Detect which cell encompasses the target text, then output its [x, y] center coordinate. 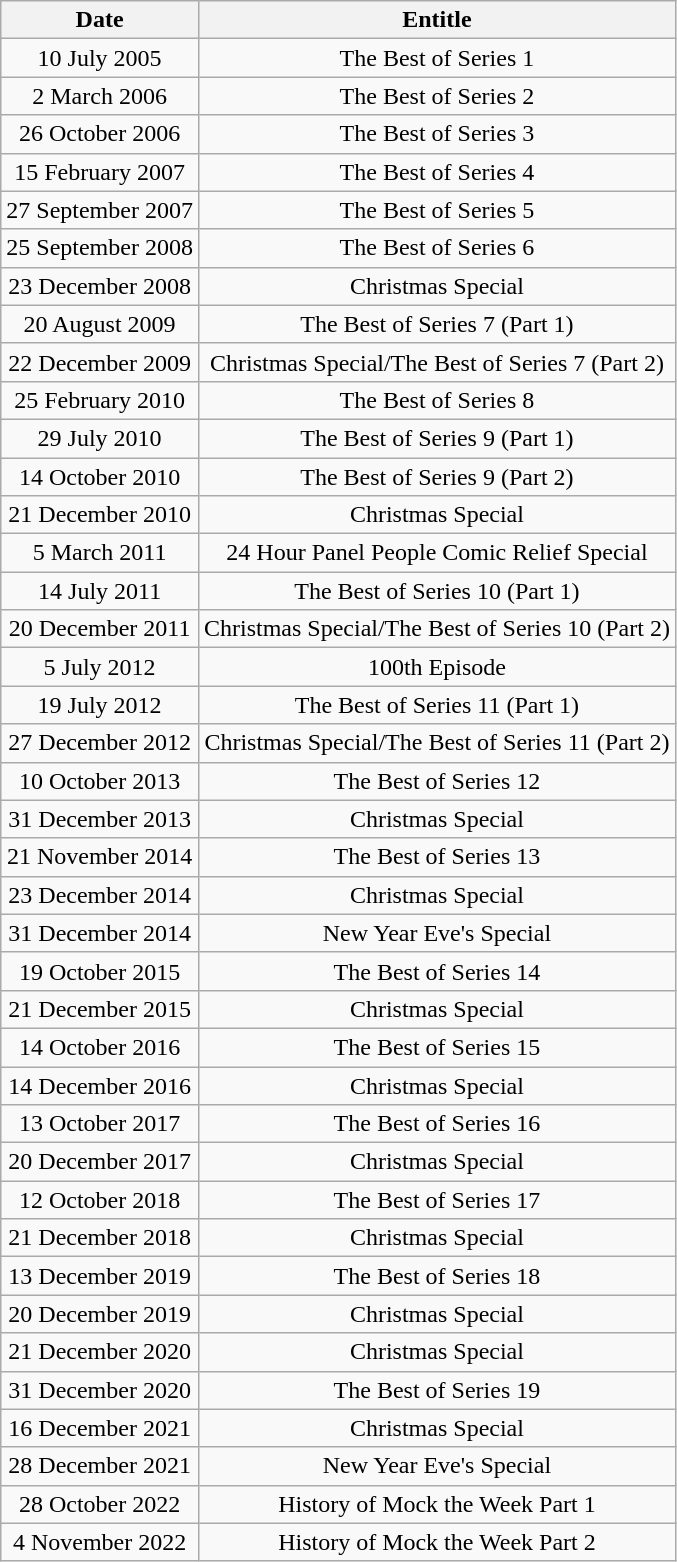
21 December 2015 [100, 1009]
16 December 2021 [100, 1428]
100th Episode [436, 667]
Christmas Special/The Best of Series 10 (Part 2) [436, 629]
Date [100, 20]
10 July 2005 [100, 58]
14 December 2016 [100, 1085]
14 July 2011 [100, 591]
The Best of Series 3 [436, 134]
The Best of Series 13 [436, 857]
Entitle [436, 20]
4 November 2022 [100, 1542]
The Best of Series 8 [436, 400]
History of Mock the Week Part 2 [436, 1542]
15 February 2007 [100, 172]
19 October 2015 [100, 971]
The Best of Series 16 [436, 1124]
25 February 2010 [100, 400]
31 December 2020 [100, 1390]
2 March 2006 [100, 96]
The Best of Series 5 [436, 210]
21 December 2018 [100, 1238]
31 December 2014 [100, 933]
25 September 2008 [100, 248]
23 December 2008 [100, 286]
The Best of Series 7 (Part 1) [436, 324]
28 December 2021 [100, 1466]
29 July 2010 [100, 438]
Christmas Special/The Best of Series 7 (Part 2) [436, 362]
21 November 2014 [100, 857]
The Best of Series 17 [436, 1200]
The Best of Series 11 (Part 1) [436, 705]
14 October 2016 [100, 1047]
The Best of Series 19 [436, 1390]
20 December 2017 [100, 1162]
The Best of Series 1 [436, 58]
The Best of Series 2 [436, 96]
The Best of Series 15 [436, 1047]
19 July 2012 [100, 705]
27 September 2007 [100, 210]
27 December 2012 [100, 743]
The Best of Series 10 (Part 1) [436, 591]
26 October 2006 [100, 134]
22 December 2009 [100, 362]
31 December 2013 [100, 819]
The Best of Series 9 (Part 1) [436, 438]
20 August 2009 [100, 324]
5 March 2011 [100, 553]
23 December 2014 [100, 895]
The Best of Series 14 [436, 971]
28 October 2022 [100, 1504]
21 December 2010 [100, 515]
13 October 2017 [100, 1124]
Christmas Special/The Best of Series 11 (Part 2) [436, 743]
5 July 2012 [100, 667]
12 October 2018 [100, 1200]
History of Mock the Week Part 1 [436, 1504]
The Best of Series 12 [436, 781]
21 December 2020 [100, 1352]
14 October 2010 [100, 477]
20 December 2019 [100, 1314]
24 Hour Panel People Comic Relief Special [436, 553]
The Best of Series 6 [436, 248]
The Best of Series 9 (Part 2) [436, 477]
The Best of Series 4 [436, 172]
13 December 2019 [100, 1276]
The Best of Series 18 [436, 1276]
10 October 2013 [100, 781]
20 December 2011 [100, 629]
